Search for the cell housing the specified text and yield its [x, y] center coordinate. 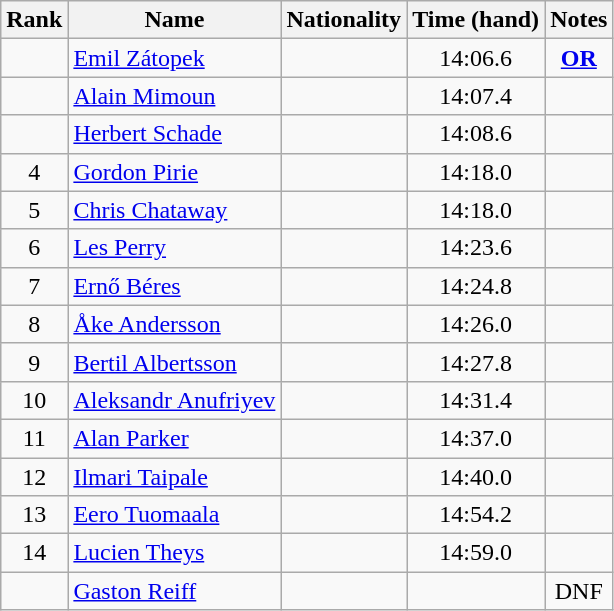
14:07.4 [476, 96]
14:26.0 [476, 324]
11 [34, 438]
Bertil Albertsson [174, 362]
Les Perry [174, 248]
Notes [579, 20]
OR [579, 58]
14:24.8 [476, 286]
8 [34, 324]
7 [34, 286]
Aleksandr Anufriyev [174, 400]
Chris Chataway [174, 210]
14:37.0 [476, 438]
Name [174, 20]
9 [34, 362]
Lucien Theys [174, 553]
12 [34, 477]
Nationality [344, 20]
14:54.2 [476, 515]
Herbert Schade [174, 134]
14:06.6 [476, 58]
Emil Zátopek [174, 58]
Eero Tuomaala [174, 515]
Åke Andersson [174, 324]
14:23.6 [476, 248]
Ernő Béres [174, 286]
14:59.0 [476, 553]
Time (hand) [476, 20]
Gordon Pirie [174, 172]
5 [34, 210]
Alain Mimoun [174, 96]
4 [34, 172]
14:40.0 [476, 477]
Rank [34, 20]
DNF [579, 591]
6 [34, 248]
14:08.6 [476, 134]
14:31.4 [476, 400]
Alan Parker [174, 438]
14 [34, 553]
Gaston Reiff [174, 591]
14:27.8 [476, 362]
10 [34, 400]
Ilmari Taipale [174, 477]
13 [34, 515]
